Determine the [x, y] coordinate at the center of the cell enclosing the given text.  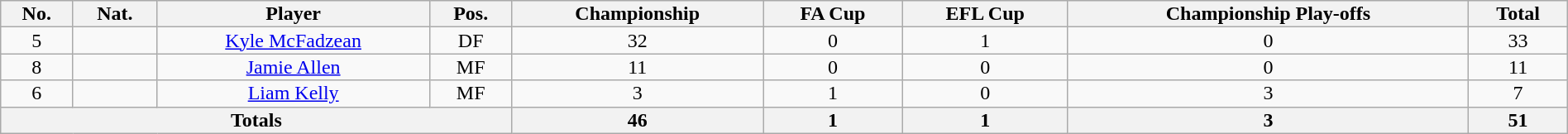
Player [294, 14]
51 [1518, 120]
Nat. [115, 14]
Totals [256, 120]
7 [1518, 93]
Pos. [471, 14]
Liam Kelly [294, 93]
46 [638, 120]
DF [471, 41]
Championship Play-offs [1269, 14]
EFL Cup [985, 14]
Jamie Allen [294, 67]
6 [36, 93]
32 [638, 41]
5 [36, 41]
Total [1518, 14]
No. [36, 14]
8 [36, 67]
Championship [638, 14]
33 [1518, 41]
FA Cup [834, 14]
Kyle McFadzean [294, 41]
